Scan for the cell matching the given text and deliver its (x, y) coordinate at center. 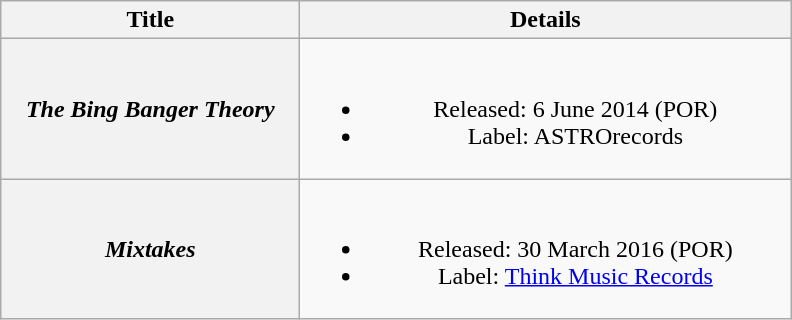
The Bing Banger Theory (150, 109)
Released: 6 June 2014 (POR)Label: ASTROrecords (546, 109)
Mixtakes (150, 249)
Title (150, 20)
Details (546, 20)
Released: 30 March 2016 (POR)Label: Think Music Records (546, 249)
